Detect which cell encompasses the target text, then output its (x, y) center coordinate. 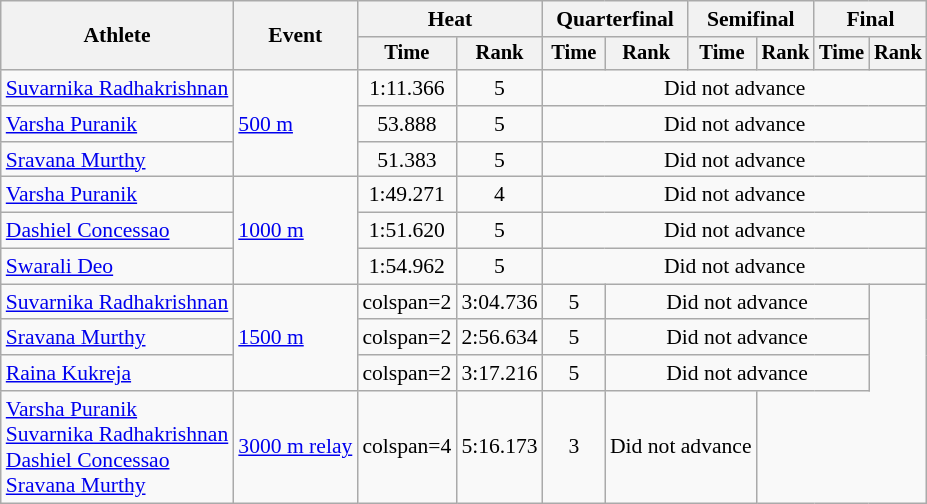
53.888 (406, 124)
1000 m (295, 230)
2:56.634 (499, 338)
51.383 (406, 160)
colspan=4 (406, 447)
Quarterfinal (616, 19)
3:04.736 (499, 302)
Dashiel Concessao (118, 231)
5:16.173 (499, 447)
4 (499, 195)
Swarali Deo (118, 267)
3:17.216 (499, 373)
500 m (295, 124)
Event (295, 36)
1:54.962 (406, 267)
1:11.366 (406, 88)
3 (574, 447)
Semifinal (750, 19)
Final (870, 19)
Varsha PuranikSuvarnika RadhakrishnanDashiel ConcessaoSravana Murthy (118, 447)
3000 m relay (295, 447)
Heat (450, 19)
1500 m (295, 338)
1:49.271 (406, 195)
Raina Kukreja (118, 373)
Athlete (118, 36)
1:51.620 (406, 231)
